Detect which cell encompasses the target text, then output its (x, y) center coordinate. 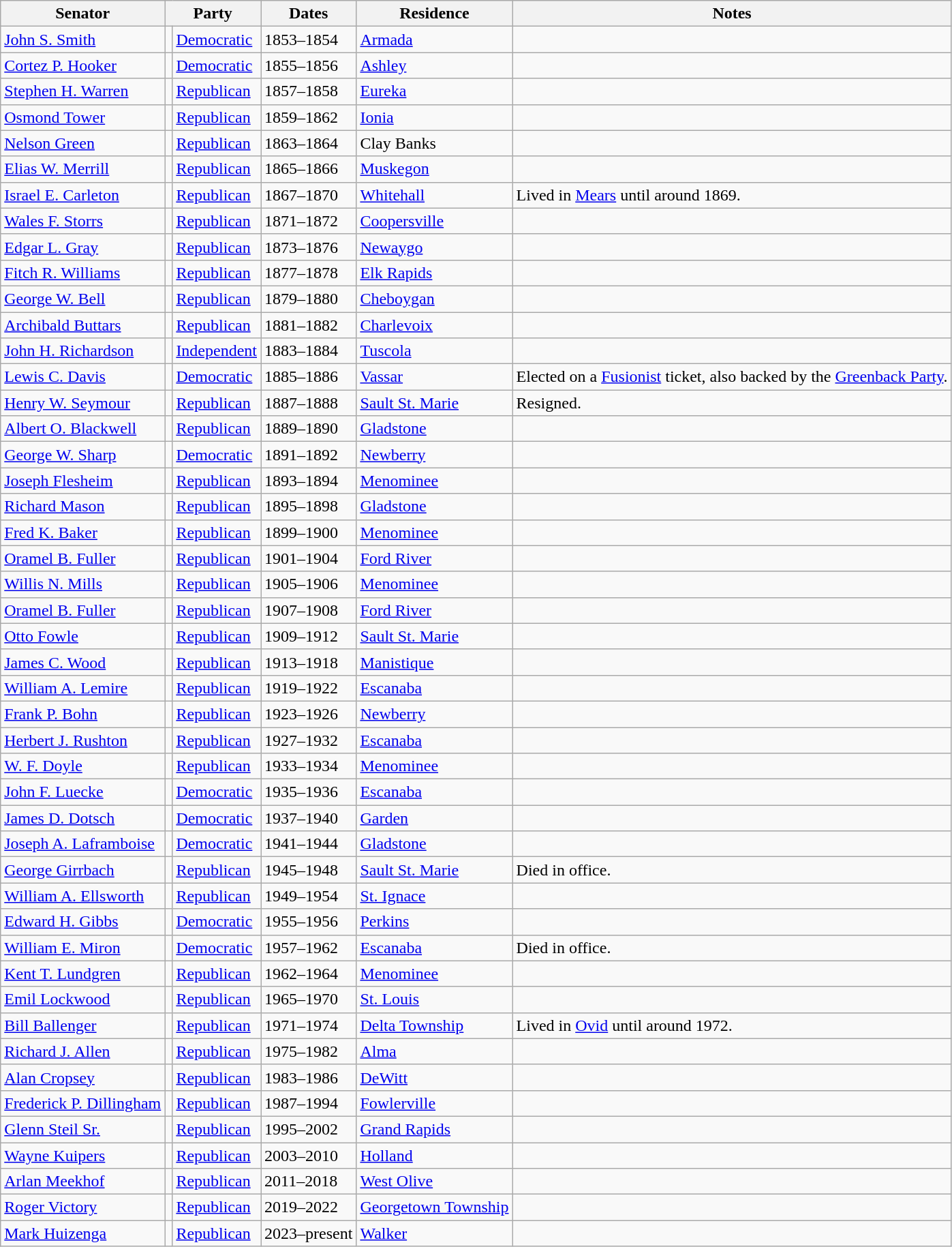
Walker (435, 1233)
Fowlerville (435, 1103)
Clay Banks (435, 143)
St. Louis (435, 1000)
1962–1964 (309, 974)
1881–1882 (309, 325)
1983–1986 (309, 1077)
DeWitt (435, 1077)
Alma (435, 1051)
1855–1856 (309, 65)
1913–1918 (309, 662)
Manistique (435, 662)
1863–1864 (309, 143)
1879–1880 (309, 299)
Edward H. Gibbs (83, 922)
John H. Richardson (83, 351)
1883–1884 (309, 351)
1945–1948 (309, 870)
1907–1908 (309, 610)
James D. Dotsch (83, 818)
Edgar L. Gray (83, 247)
Albert O. Blackwell (83, 429)
2019–2022 (309, 1207)
1965–1970 (309, 1000)
1865–1866 (309, 169)
Resigned. (732, 403)
Frederick P. Dillingham (83, 1103)
Glenn Steil Sr. (83, 1129)
Emil Lockwood (83, 1000)
Whitehall (435, 195)
Stephen H. Warren (83, 91)
1937–1940 (309, 818)
Bill Ballenger (83, 1025)
Joseph Flesheim (83, 481)
Elias W. Merrill (83, 169)
Tuscola (435, 351)
Kent T. Lundgren (83, 974)
Frank P. Bohn (83, 714)
1893–1894 (309, 481)
Archibald Buttars (83, 325)
George W. Sharp (83, 455)
1909–1912 (309, 636)
Garden (435, 818)
William A. Lemire (83, 688)
Alan Cropsey (83, 1077)
James C. Wood (83, 662)
Independent (217, 351)
1927–1932 (309, 740)
John S. Smith (83, 40)
Joseph A. Laframboise (83, 844)
Henry W. Seymour (83, 403)
Richard J. Allen (83, 1051)
Lewis C. Davis (83, 377)
Notes (732, 14)
1871–1872 (309, 221)
Fred K. Baker (83, 532)
Cortez P. Hooker (83, 65)
Eureka (435, 91)
Armada (435, 40)
Herbert J. Rushton (83, 740)
Dates (309, 14)
Wales F. Storrs (83, 221)
1975–1982 (309, 1051)
George Girrbach (83, 870)
Elk Rapids (435, 273)
Nelson Green (83, 143)
1957–1962 (309, 948)
1877–1878 (309, 273)
Mark Huizenga (83, 1233)
George W. Bell (83, 299)
Israel E. Carleton (83, 195)
Osmond Tower (83, 117)
William A. Ellsworth (83, 896)
Coopersville (435, 221)
1895–1898 (309, 507)
Delta Township (435, 1025)
Grand Rapids (435, 1129)
Lived in Ovid until around 1972. (732, 1025)
Senator (83, 14)
1885–1886 (309, 377)
1923–1926 (309, 714)
W. F. Doyle (83, 766)
1971–1974 (309, 1025)
John F. Luecke (83, 792)
1873–1876 (309, 247)
1867–1870 (309, 195)
Newaygo (435, 247)
1901–1904 (309, 558)
1941–1944 (309, 844)
Willis N. Mills (83, 584)
2011–2018 (309, 1182)
1899–1900 (309, 532)
Georgetown Township (435, 1207)
1857–1858 (309, 91)
St. Ignace (435, 896)
Otto Fowle (83, 636)
1987–1994 (309, 1103)
1933–1934 (309, 766)
Wayne Kuipers (83, 1156)
Muskegon (435, 169)
1859–1862 (309, 117)
Holland (435, 1156)
Ionia (435, 117)
Ashley (435, 65)
1853–1854 (309, 40)
2023–present (309, 1233)
1887–1888 (309, 403)
Fitch R. Williams (83, 273)
Vassar (435, 377)
Cheboygan (435, 299)
1919–1922 (309, 688)
Residence (435, 14)
Perkins (435, 922)
1905–1906 (309, 584)
2003–2010 (309, 1156)
Elected on a Fusionist ticket, also backed by the Greenback Party. (732, 377)
1891–1892 (309, 455)
Party (213, 14)
1949–1954 (309, 896)
West Olive (435, 1182)
1955–1956 (309, 922)
1935–1936 (309, 792)
William E. Miron (83, 948)
Roger Victory (83, 1207)
Arlan Meekhof (83, 1182)
Lived in Mears until around 1869. (732, 195)
Richard Mason (83, 507)
Charlevoix (435, 325)
1995–2002 (309, 1129)
1889–1890 (309, 429)
